Extract the [X, Y] coordinate from the center of the cell holding the provided text.  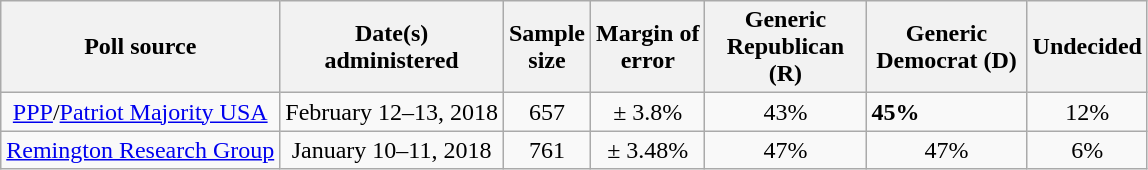
Samplesize [546, 47]
Poll source [140, 47]
± 3.8% [648, 112]
12% [1087, 112]
January 10–11, 2018 [392, 150]
43% [786, 112]
Margin oferror [648, 47]
GenericRepublican (R) [786, 47]
Remington Research Group [140, 150]
45% [946, 112]
February 12–13, 2018 [392, 112]
PPP/Patriot Majority USA [140, 112]
657 [546, 112]
GenericDemocrat (D) [946, 47]
6% [1087, 150]
761 [546, 150]
Date(s)administered [392, 47]
Undecided [1087, 47]
± 3.48% [648, 150]
